Find where the given text appears and provide that cell's center as [X, Y] coordinate. 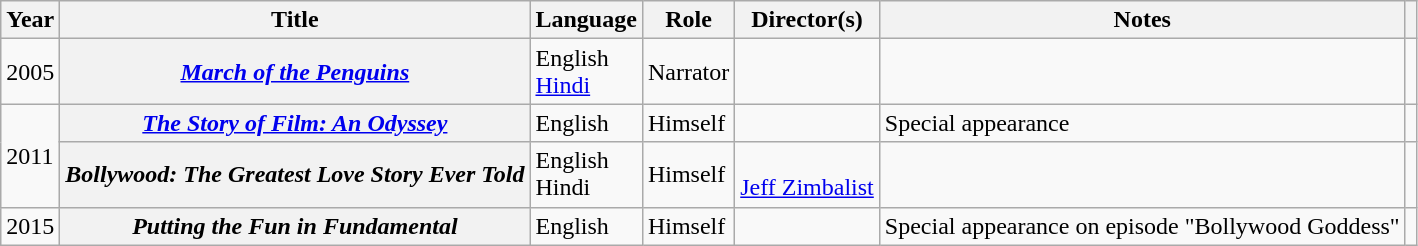
Jeff Zimbalist [808, 174]
Title [295, 20]
Director(s) [808, 20]
2015 [30, 226]
Putting the Fun in Fundamental [295, 226]
Narrator [688, 72]
Notes [1142, 20]
Special appearance on episode "Bollywood Goddess" [1142, 226]
2011 [30, 156]
The Story of Film: An Odyssey [295, 123]
Special appearance [1142, 123]
March of the Penguins [295, 72]
2005 [30, 72]
Bollywood: The Greatest Love Story Ever Told [295, 174]
Role [688, 20]
Language [586, 20]
Year [30, 20]
